Return the (X, Y) coordinate for the center point of the cell that contains the specified text.  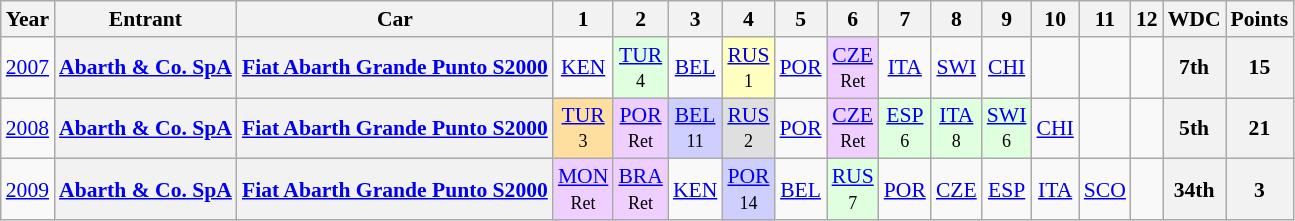
ITA8 (956, 128)
8 (956, 19)
RUS2 (748, 128)
2008 (28, 128)
POR14 (748, 190)
SWI (956, 68)
CZE (956, 190)
9 (1007, 19)
11 (1105, 19)
21 (1260, 128)
2 (640, 19)
MONRet (584, 190)
ESP (1007, 190)
TUR4 (640, 68)
TUR3 (584, 128)
5th (1194, 128)
15 (1260, 68)
SWI6 (1007, 128)
6 (853, 19)
Car (395, 19)
2009 (28, 190)
5 (800, 19)
Points (1260, 19)
7 (905, 19)
10 (1054, 19)
RUS1 (748, 68)
34th (1194, 190)
7th (1194, 68)
SCO (1105, 190)
1 (584, 19)
Year (28, 19)
BEL11 (695, 128)
WDC (1194, 19)
ESP6 (905, 128)
BRARet (640, 190)
RUS7 (853, 190)
12 (1147, 19)
2007 (28, 68)
Entrant (146, 19)
4 (748, 19)
PORRet (640, 128)
